Return the [x, y] coordinate for the center point of the cell that contains the specified text.  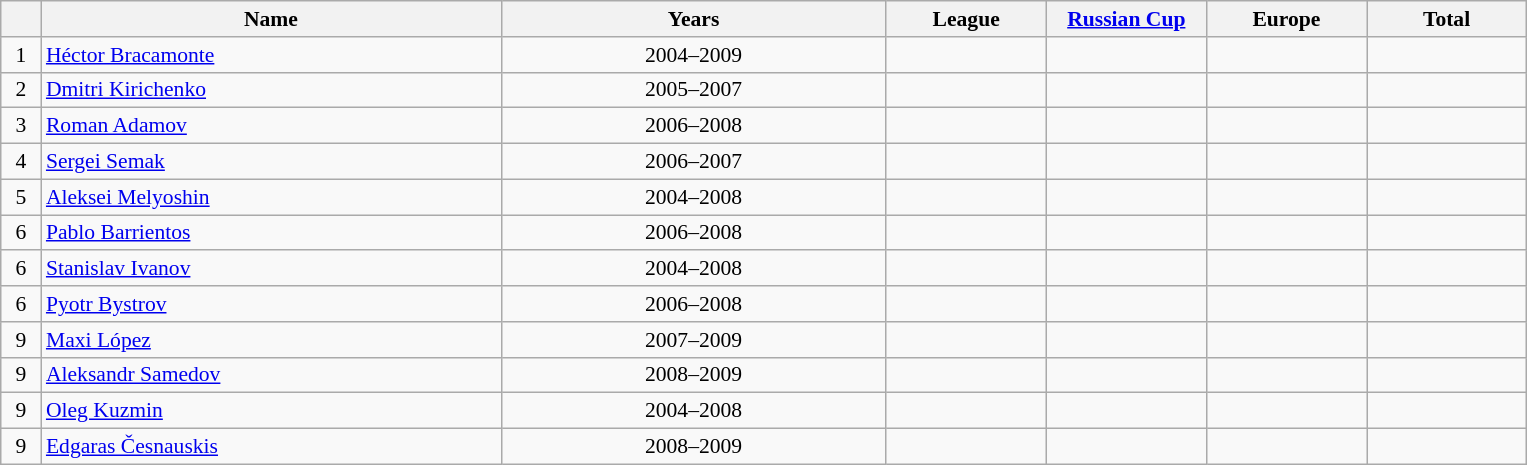
Pablo Barrientos [271, 233]
Europe [1286, 19]
2005–2007 [694, 90]
Aleksei Melyoshin [271, 197]
5 [21, 197]
Aleksandr Samedov [271, 375]
2004–2009 [694, 55]
4 [21, 162]
3 [21, 126]
League [966, 19]
Total [1446, 19]
Stanislav Ivanov [271, 269]
2 [21, 90]
1 [21, 55]
Pyotr Bystrov [271, 304]
Oleg Kuzmin [271, 411]
Dmitri Kirichenko [271, 90]
Sergei Semak [271, 162]
Russian Cup [1126, 19]
2007–2009 [694, 340]
Roman Adamov [271, 126]
Edgaras Česnauskis [271, 447]
Name [271, 19]
Maxi López [271, 340]
2006–2007 [694, 162]
Years [694, 19]
Héctor Bracamonte [271, 55]
